Pinpoint the cell where the given text exists, returning its (x, y) midpoint coordinate. 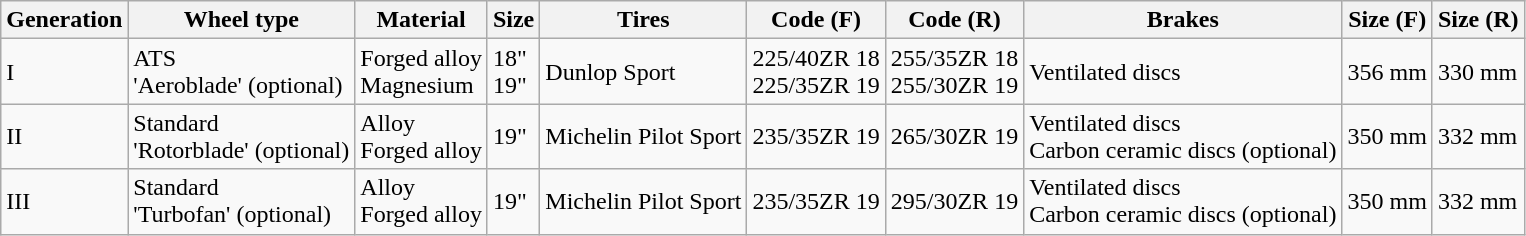
Forged alloyMagnesium (422, 72)
Material (422, 20)
Dunlop Sport (644, 72)
18"19" (513, 72)
Standard'Rotorblade' (optional) (242, 136)
Ventilated discs (1183, 72)
Size (513, 20)
Brakes (1183, 20)
Standard'Turbofan' (optional) (242, 202)
Code (F) (816, 20)
295/30ZR 19 (954, 202)
Wheel type (242, 20)
356 mm (1387, 72)
II (64, 136)
I (64, 72)
ATS'Aeroblade' (optional) (242, 72)
255/35ZR 18255/30ZR 19 (954, 72)
225/40ZR 18225/35ZR 19 (816, 72)
265/30ZR 19 (954, 136)
Code (R) (954, 20)
Size (F) (1387, 20)
Size (R) (1478, 20)
Tires (644, 20)
Generation (64, 20)
330 mm (1478, 72)
III (64, 202)
